Extract the [X, Y] coordinate from the center of the cell holding the provided text.  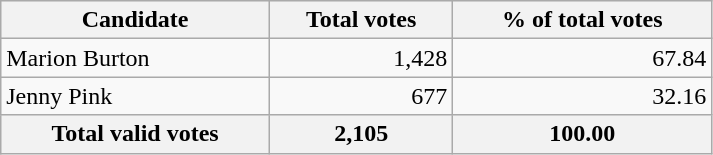
677 [360, 96]
% of total votes [582, 20]
Marion Burton [136, 58]
100.00 [582, 134]
32.16 [582, 96]
Jenny Pink [136, 96]
1,428 [360, 58]
67.84 [582, 58]
Total valid votes [136, 134]
Candidate [136, 20]
2,105 [360, 134]
Total votes [360, 20]
